Provide the [x, y] coordinate of the cell's center where the given text is located.  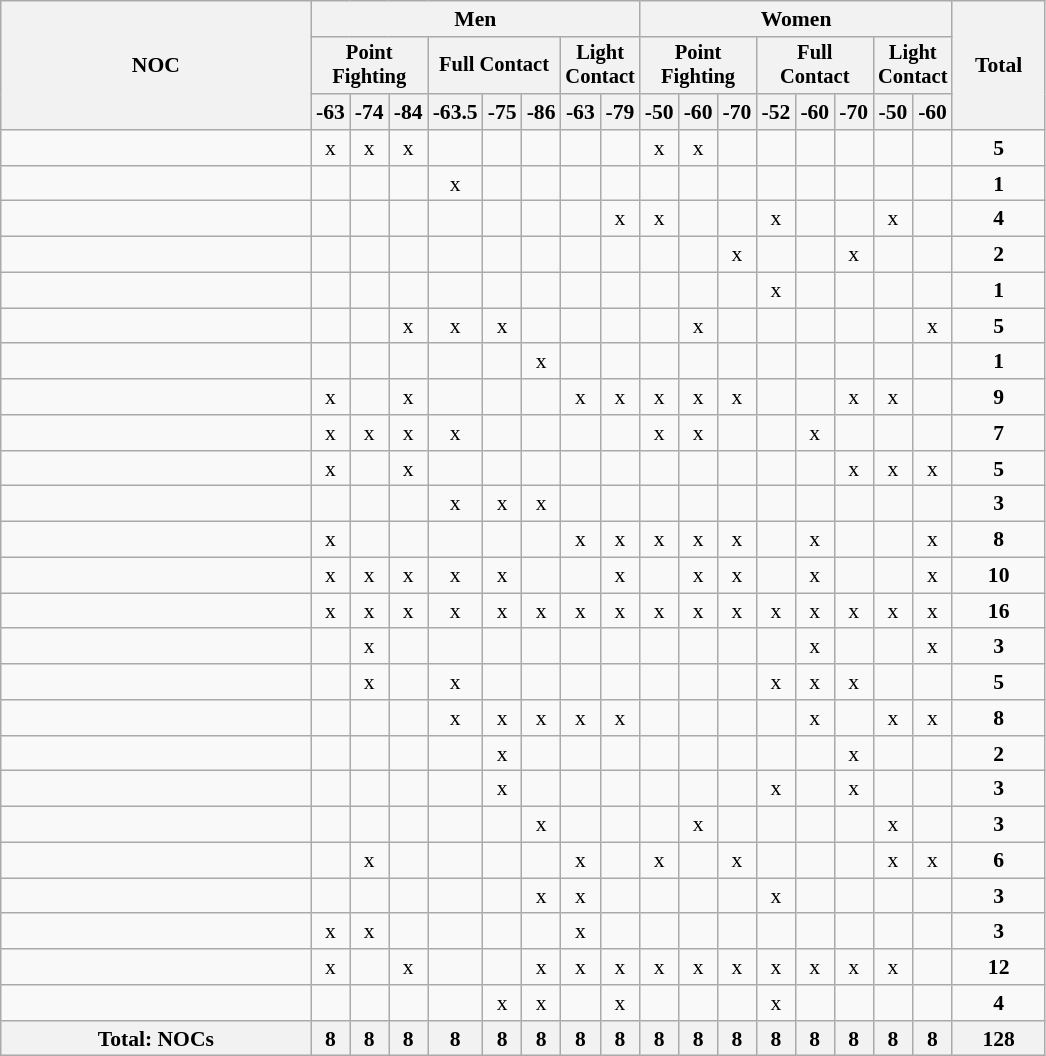
-74 [370, 112]
-86 [542, 112]
12 [998, 967]
Total [998, 66]
-79 [620, 112]
6 [998, 861]
16 [998, 611]
-84 [408, 112]
7 [998, 433]
Women [796, 19]
-52 [776, 112]
9 [998, 397]
-63.5 [456, 112]
10 [998, 576]
NOC [156, 66]
-75 [502, 112]
Men [476, 19]
